Find where the given text appears and provide that cell's center as [X, Y] coordinate. 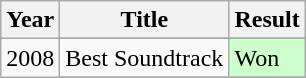
Year [30, 20]
Title [144, 20]
Result [267, 20]
Best Soundtrack [144, 58]
2008 [30, 58]
Won [267, 58]
